Detect which cell encompasses the target text, then output its (x, y) center coordinate. 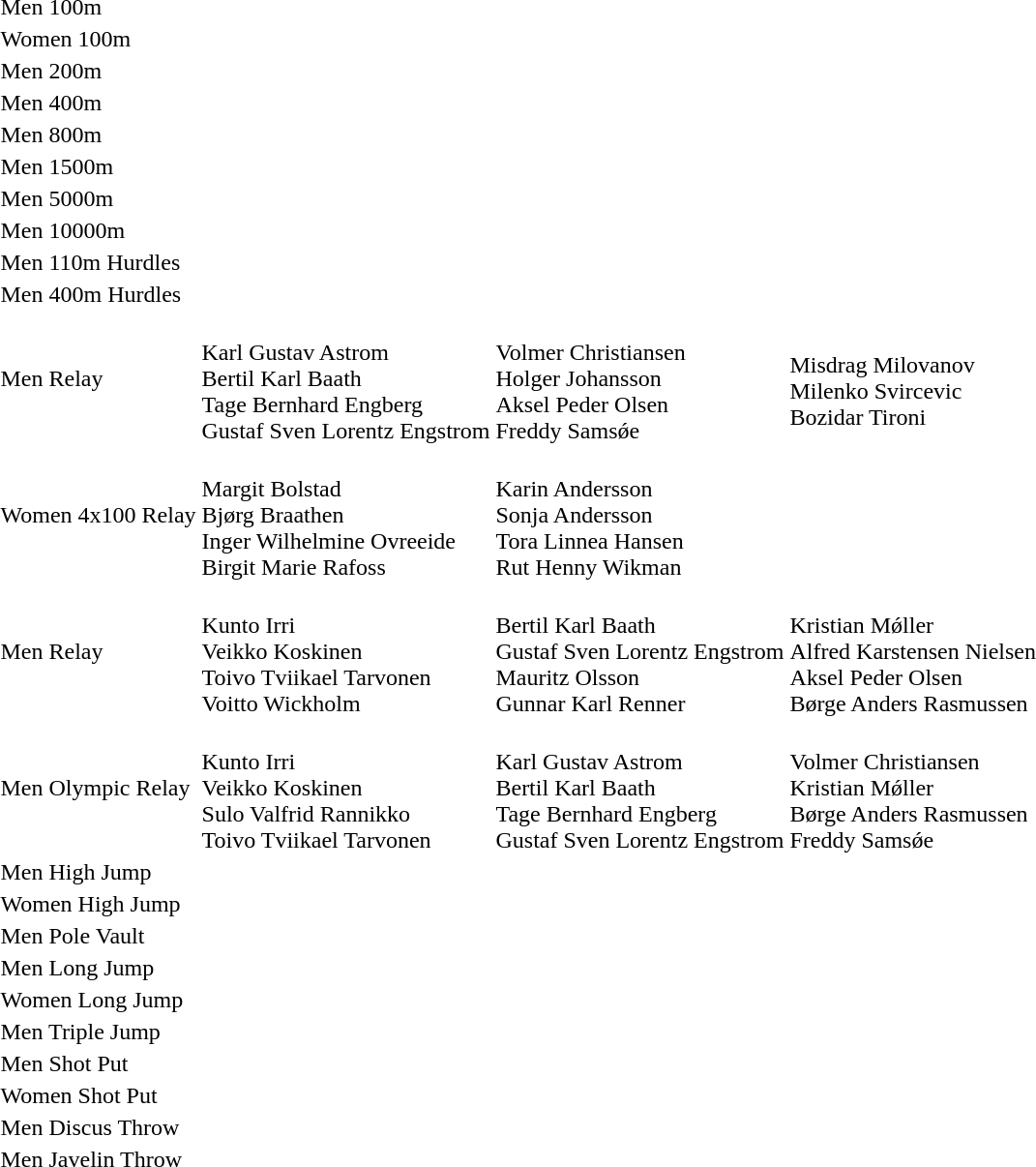
Volmer ChristiansenHolger JohanssonAksel Peder OlsenFreddy Samsǿe (640, 378)
Karin AnderssonSonja AnderssonTora Linnea HansenRut Henny Wikman (640, 515)
Bertil Karl BaathGustaf Sven Lorentz EngstromMauritz OlssonGunnar Karl Renner (640, 651)
Kunto IrriVeikko KoskinenToivo Tviikael TarvonenVoitto Wickholm (346, 651)
Margit BolstadBjørg BraathenInger Wilhelmine OvreeideBirgit Marie Rafoss (346, 515)
Kunto IrriVeikko KoskinenSulo Valfrid RannikkoToivo Tviikael Tarvonen (346, 788)
